From the cell containing the given text, extract its center point as (X, Y) coordinate. 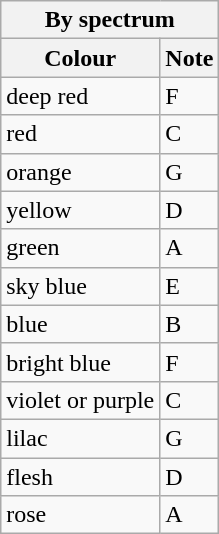
green (80, 248)
By spectrum (110, 20)
orange (80, 172)
Colour (80, 58)
lilac (80, 438)
violet or purple (80, 400)
blue (80, 324)
deep red (80, 96)
bright blue (80, 362)
Note (190, 58)
B (190, 324)
red (80, 134)
E (190, 286)
sky blue (80, 286)
yellow (80, 210)
flesh (80, 477)
rose (80, 515)
